Provide the (x, y) coordinate of the cell's center where the given text is located.  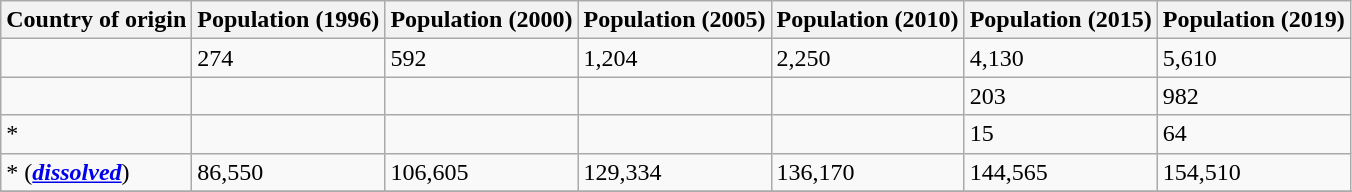
274 (288, 58)
144,565 (1060, 172)
982 (1254, 96)
15 (1060, 134)
Population (2010) (868, 20)
86,550 (288, 172)
Population (2005) (674, 20)
2,250 (868, 58)
136,170 (868, 172)
129,334 (674, 172)
106,605 (482, 172)
Population (2015) (1060, 20)
* (dissolved) (96, 172)
592 (482, 58)
* (96, 134)
Population (2000) (482, 20)
4,130 (1060, 58)
203 (1060, 96)
Population (2019) (1254, 20)
64 (1254, 134)
1,204 (674, 58)
5,610 (1254, 58)
Country of origin (96, 20)
154,510 (1254, 172)
Population (1996) (288, 20)
